Pinpoint the cell where the given text exists, returning its (x, y) midpoint coordinate. 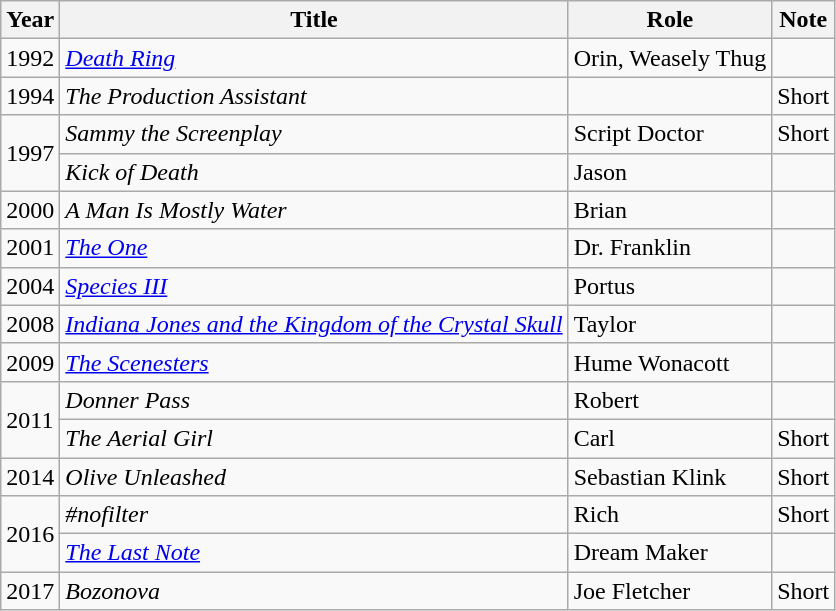
Donner Pass (314, 400)
Taylor (670, 324)
Rich (670, 515)
Indiana Jones and the Kingdom of the Crystal Skull (314, 324)
2004 (30, 286)
Note (804, 20)
Death Ring (314, 58)
1994 (30, 96)
Jason (670, 172)
Olive Unleashed (314, 477)
2008 (30, 324)
Orin, Weasely Thug (670, 58)
2016 (30, 534)
2017 (30, 591)
Bozonova (314, 591)
Dream Maker (670, 553)
Robert (670, 400)
Portus (670, 286)
Hume Wonacott (670, 362)
2001 (30, 248)
Species III (314, 286)
2011 (30, 419)
Dr. Franklin (670, 248)
Carl (670, 438)
1997 (30, 153)
Role (670, 20)
Script Doctor (670, 134)
2009 (30, 362)
Sammy the Screenplay (314, 134)
#nofilter (314, 515)
Joe Fletcher (670, 591)
The Aerial Girl (314, 438)
Kick of Death (314, 172)
A Man Is Mostly Water (314, 210)
Sebastian Klink (670, 477)
The Scenesters (314, 362)
The One (314, 248)
The Last Note (314, 553)
Title (314, 20)
Year (30, 20)
The Production Assistant (314, 96)
1992 (30, 58)
2000 (30, 210)
Brian (670, 210)
2014 (30, 477)
